Scan for the cell matching the given text and deliver its (x, y) coordinate at center. 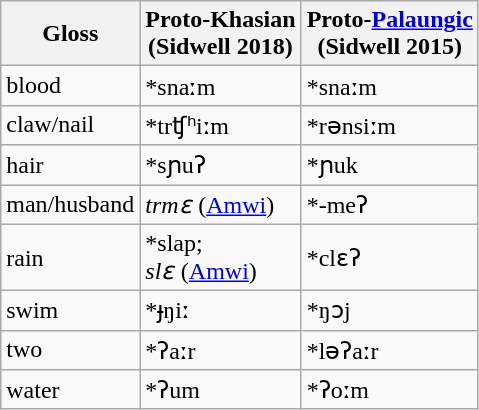
*ʔaːr (220, 350)
*ʔoːm (390, 390)
hair (70, 165)
*ɲuk (390, 165)
*clɛʔ (390, 258)
swim (70, 311)
rain (70, 258)
*slap; slɛ (Amwi) (220, 258)
*rənsiːm (390, 125)
man/husband (70, 204)
water (70, 390)
*ʔum (220, 390)
*-meʔ (390, 204)
*ləʔaːr (390, 350)
*ɟŋiː (220, 311)
Proto-Khasian (Sidwell 2018) (220, 34)
trmɛ (Amwi) (220, 204)
two (70, 350)
*ŋɔj (390, 311)
claw/nail (70, 125)
*trʧʰiːm (220, 125)
*sɲuʔ (220, 165)
Proto-Palaungic (Sidwell 2015) (390, 34)
blood (70, 86)
Gloss (70, 34)
